Determine the (X, Y) coordinate at the center of the cell enclosing the given text.  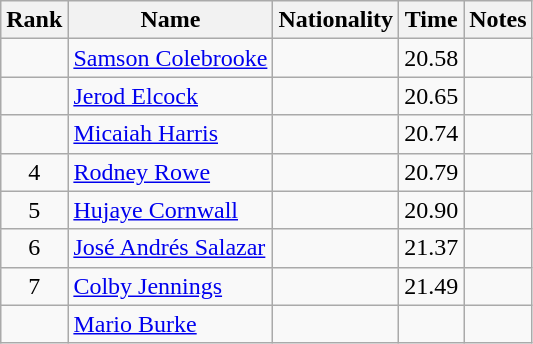
5 (34, 210)
Rodney Rowe (170, 172)
20.90 (432, 210)
20.58 (432, 58)
Rank (34, 20)
7 (34, 286)
Jerod Elcock (170, 96)
20.79 (432, 172)
21.37 (432, 248)
José Andrés Salazar (170, 248)
Nationality (336, 20)
21.49 (432, 286)
Time (432, 20)
20.74 (432, 134)
Mario Burke (170, 324)
Micaiah Harris (170, 134)
Colby Jennings (170, 286)
Hujaye Cornwall (170, 210)
Notes (498, 20)
Samson Colebrooke (170, 58)
Name (170, 20)
4 (34, 172)
20.65 (432, 96)
6 (34, 248)
